Return (x, y) of the center of cell containing provided text 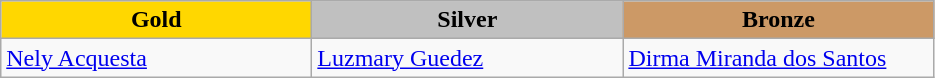
Bronze (778, 20)
Gold (156, 20)
Silver (468, 20)
Dirma Miranda dos Santos (778, 58)
Nely Acquesta (156, 58)
Luzmary Guedez (468, 58)
